Identify which cell holds the provided text, then report its (X, Y) central coordinate. 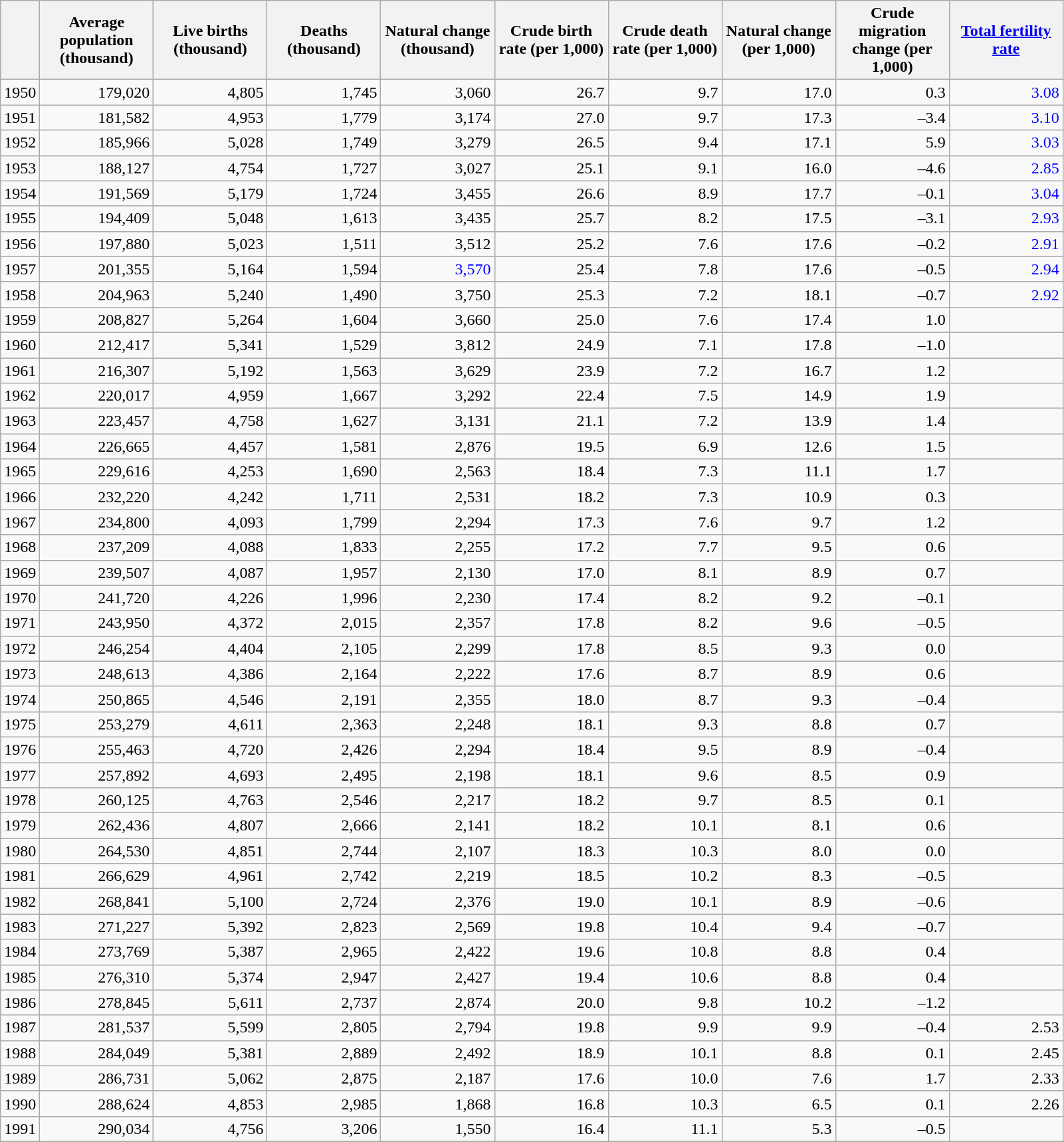
232,220 (97, 497)
241,720 (97, 598)
4,253 (210, 472)
2,222 (437, 674)
1,581 (324, 446)
Deaths (thousand) (324, 40)
1971 (20, 623)
13.9 (779, 421)
7.5 (665, 396)
191,569 (97, 193)
10.6 (665, 977)
1974 (20, 699)
2,492 (437, 1053)
24.9 (552, 345)
3,060 (437, 92)
18.0 (552, 699)
1976 (20, 749)
1964 (20, 446)
4,754 (210, 168)
1,490 (324, 294)
1955 (20, 219)
25.0 (552, 320)
–0.2 (892, 244)
201,355 (97, 269)
1981 (20, 876)
2,107 (437, 851)
204,963 (97, 294)
1,745 (324, 92)
2,724 (324, 902)
4,805 (210, 92)
1.9 (892, 396)
10.8 (665, 952)
3,660 (437, 320)
4,758 (210, 421)
2.26 (1006, 1103)
3.04 (1006, 193)
Crude death rate (per 1,000) (665, 40)
264,530 (97, 851)
Natural change (thousand) (437, 40)
1,594 (324, 269)
18.9 (552, 1053)
5,392 (210, 927)
4,953 (210, 118)
2,141 (437, 826)
1965 (20, 472)
268,841 (97, 902)
1991 (20, 1129)
4,372 (210, 623)
1,957 (324, 573)
2,666 (324, 826)
4,807 (210, 826)
1963 (20, 421)
2.33 (1006, 1078)
10.9 (779, 497)
4,851 (210, 851)
4,404 (210, 648)
1969 (20, 573)
1973 (20, 674)
188,127 (97, 168)
5,611 (210, 1002)
1988 (20, 1053)
1959 (20, 320)
3,455 (437, 193)
25.3 (552, 294)
4,763 (210, 801)
2,874 (437, 1002)
2,219 (437, 876)
2,363 (324, 724)
Live births (thousand) (210, 40)
4,693 (210, 775)
–1.2 (892, 1002)
284,049 (97, 1053)
2,876 (437, 446)
4,756 (210, 1129)
248,613 (97, 674)
2,255 (437, 547)
2,230 (437, 598)
5,100 (210, 902)
14.9 (779, 396)
21.1 (552, 421)
243,950 (97, 623)
–1.0 (892, 345)
2,105 (324, 648)
10.0 (665, 1078)
2,737 (324, 1002)
1980 (20, 851)
5,164 (210, 269)
262,436 (97, 826)
239,507 (97, 573)
2,569 (437, 927)
2,217 (437, 801)
1952 (20, 143)
4,088 (210, 547)
266,629 (97, 876)
1966 (20, 497)
179,020 (97, 92)
212,417 (97, 345)
0.9 (892, 775)
181,582 (97, 118)
1.5 (892, 446)
1978 (20, 801)
2,355 (437, 699)
4,961 (210, 876)
2,198 (437, 775)
22.4 (552, 396)
3,812 (437, 345)
1968 (20, 547)
25.7 (552, 219)
3.10 (1006, 118)
2,531 (437, 497)
17.5 (779, 219)
4,242 (210, 497)
1,627 (324, 421)
2,164 (324, 674)
1982 (20, 902)
2.85 (1006, 168)
1,613 (324, 219)
1,604 (324, 320)
1,667 (324, 396)
2,495 (324, 775)
2,357 (437, 623)
1990 (20, 1103)
–3.1 (892, 219)
2,426 (324, 749)
Natural change (per 1,000) (779, 40)
25.4 (552, 269)
3,174 (437, 118)
25.1 (552, 168)
5,028 (210, 143)
1,711 (324, 497)
4,226 (210, 598)
1,690 (324, 472)
5,023 (210, 244)
4,959 (210, 396)
26.5 (552, 143)
2.92 (1006, 294)
2,427 (437, 977)
290,034 (97, 1129)
9.1 (665, 168)
4,853 (210, 1103)
1,724 (324, 193)
226,665 (97, 446)
17.2 (552, 547)
1977 (20, 775)
5,048 (210, 219)
1,529 (324, 345)
2,889 (324, 1053)
2,744 (324, 851)
2,805 (324, 1028)
3,750 (437, 294)
2.93 (1006, 219)
1957 (20, 269)
234,800 (97, 522)
1967 (20, 522)
288,624 (97, 1103)
Crude birth rate (per 1,000) (552, 40)
5,381 (210, 1053)
246,254 (97, 648)
1960 (20, 345)
286,731 (97, 1078)
1962 (20, 396)
4,546 (210, 699)
26.6 (552, 193)
185,966 (97, 143)
2,875 (324, 1078)
3.03 (1006, 143)
4,386 (210, 674)
18.3 (552, 851)
20.0 (552, 1002)
2,187 (437, 1078)
194,409 (97, 219)
1972 (20, 648)
2,015 (324, 623)
9.2 (779, 598)
18.5 (552, 876)
1950 (20, 92)
7.1 (665, 345)
4,457 (210, 446)
1.4 (892, 421)
4,611 (210, 724)
208,827 (97, 320)
4,093 (210, 522)
4,087 (210, 573)
197,880 (97, 244)
16.4 (552, 1129)
Average population (thousand) (97, 40)
2,248 (437, 724)
1953 (20, 168)
1956 (20, 244)
10.4 (665, 927)
2,742 (324, 876)
26.7 (552, 92)
6.9 (665, 446)
1985 (20, 977)
1,749 (324, 143)
1,799 (324, 522)
2,947 (324, 977)
1979 (20, 826)
25.2 (552, 244)
220,017 (97, 396)
250,865 (97, 699)
6.5 (779, 1103)
–4.6 (892, 168)
1975 (20, 724)
2,985 (324, 1103)
1984 (20, 952)
255,463 (97, 749)
260,125 (97, 801)
257,892 (97, 775)
2,376 (437, 902)
1,868 (437, 1103)
216,307 (97, 370)
8.0 (779, 851)
8.3 (779, 876)
5,264 (210, 320)
3,570 (437, 269)
5.9 (892, 143)
9.8 (665, 1002)
273,769 (97, 952)
7.7 (665, 547)
–3.4 (892, 118)
5,192 (210, 370)
16.7 (779, 370)
1986 (20, 1002)
229,616 (97, 472)
–0.6 (892, 902)
2.45 (1006, 1053)
3,629 (437, 370)
2,823 (324, 927)
3.08 (1006, 92)
1954 (20, 193)
1,833 (324, 547)
5,599 (210, 1028)
2,965 (324, 952)
1983 (20, 927)
Total fertility rate (1006, 40)
3,131 (437, 421)
2.91 (1006, 244)
1.0 (892, 320)
3,512 (437, 244)
278,845 (97, 1002)
2,422 (437, 952)
2.94 (1006, 269)
2,546 (324, 801)
2,563 (437, 472)
17.7 (779, 193)
27.0 (552, 118)
12.6 (779, 446)
3,279 (437, 143)
271,227 (97, 927)
1970 (20, 598)
5,374 (210, 977)
1,996 (324, 598)
2,299 (437, 648)
1,550 (437, 1129)
3,206 (324, 1129)
4,720 (210, 749)
1,727 (324, 168)
2.53 (1006, 1028)
1987 (20, 1028)
5,179 (210, 193)
223,457 (97, 421)
17.1 (779, 143)
19.6 (552, 952)
281,537 (97, 1028)
19.0 (552, 902)
19.4 (552, 977)
1,511 (324, 244)
237,209 (97, 547)
1958 (20, 294)
23.9 (552, 370)
1951 (20, 118)
1,563 (324, 370)
2,191 (324, 699)
5,240 (210, 294)
Crude migration change (per 1,000) (892, 40)
253,279 (97, 724)
16.8 (552, 1103)
2,794 (437, 1028)
16.0 (779, 168)
5,387 (210, 952)
276,310 (97, 977)
5,062 (210, 1078)
1989 (20, 1078)
3,027 (437, 168)
2,130 (437, 573)
1961 (20, 370)
7.8 (665, 269)
3,292 (437, 396)
5.3 (779, 1129)
3,435 (437, 219)
19.5 (552, 446)
1,779 (324, 118)
5,341 (210, 345)
